Scan for the cell matching the given text and deliver its [X, Y] coordinate at center. 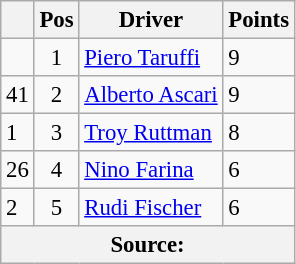
Troy Ruttman [151, 133]
26 [18, 170]
Pos [56, 20]
Rudi Fischer [151, 208]
Driver [151, 20]
Piero Taruffi [151, 58]
4 [56, 170]
Nino Farina [151, 170]
Points [258, 20]
3 [56, 133]
Alberto Ascari [151, 95]
5 [56, 208]
8 [258, 133]
Source: [148, 245]
41 [18, 95]
